Detect which cell encompasses the target text, then output its (x, y) center coordinate. 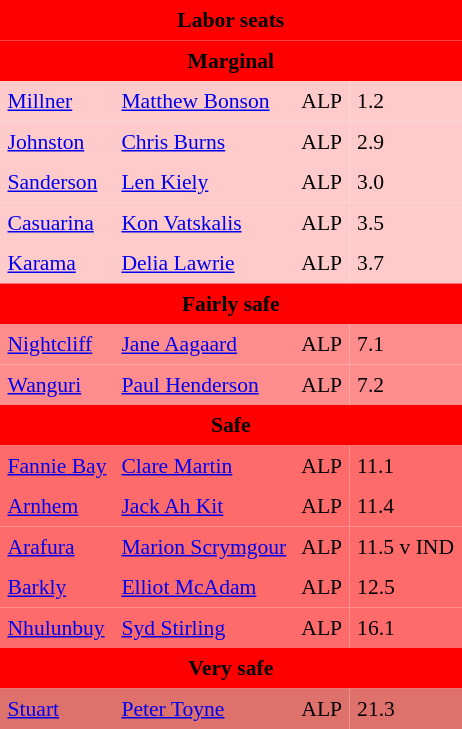
Karama (57, 263)
11.1 (406, 465)
16.1 (406, 627)
Arnhem (57, 506)
Delia Lawrie (204, 263)
11.5 v IND (406, 546)
Matthew Bonson (204, 101)
Nhulunbuy (57, 627)
Paul Henderson (204, 384)
7.1 (406, 344)
Very safe (231, 668)
Millner (57, 101)
Johnston (57, 141)
Sanderson (57, 182)
Barkly (57, 587)
Fairly safe (231, 303)
Labor seats (231, 20)
Fannie Bay (57, 465)
Arafura (57, 546)
Chris Burns (204, 141)
Kon Vatskalis (204, 222)
3.5 (406, 222)
Len Kiely (204, 182)
7.2 (406, 384)
1.2 (406, 101)
Syd Stirling (204, 627)
Jack Ah Kit (204, 506)
11.4 (406, 506)
Casuarina (57, 222)
3.7 (406, 263)
Safe (231, 425)
Wanguri (57, 384)
2.9 (406, 141)
Jane Aagaard (204, 344)
21.3 (406, 708)
Marion Scrymgour (204, 546)
Peter Toyne (204, 708)
Stuart (57, 708)
Nightcliff (57, 344)
Clare Martin (204, 465)
12.5 (406, 587)
3.0 (406, 182)
Marginal (231, 60)
Elliot McAdam (204, 587)
